For the text-containing cell, return its midpoint in (X, Y) coordinate format. 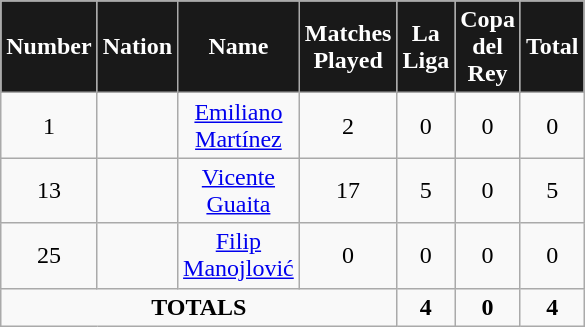
17 (348, 190)
Vicente Guaita (239, 190)
MatchesPlayed (348, 47)
Number (49, 47)
Copa del Rey (488, 47)
1 (49, 126)
TOTALS (199, 307)
25 (49, 256)
2 (348, 126)
La Liga (426, 47)
Emiliano Martínez (239, 126)
Nation (137, 47)
Name (239, 47)
Total (552, 47)
Filip Manojlović (239, 256)
13 (49, 190)
